From the cell containing the given text, extract its center point as [X, Y] coordinate. 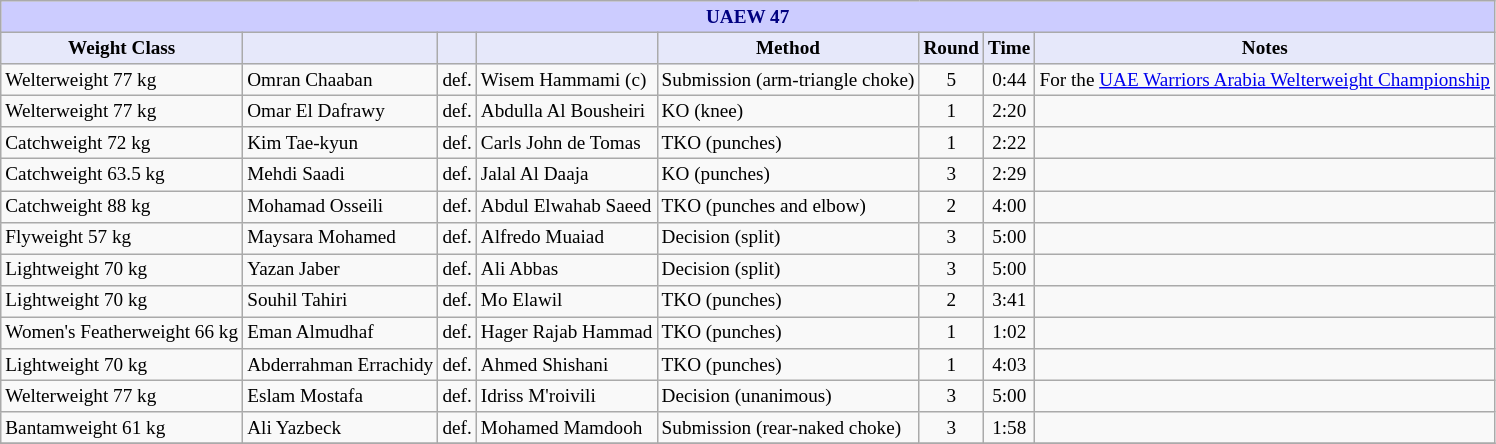
Time [1010, 48]
Catchweight 63.5 kg [122, 175]
Catchweight 72 kg [122, 143]
Abdulla Al Bousheiri [566, 111]
KO (punches) [788, 175]
Ali Yazbeck [340, 428]
Method [788, 48]
Submission (arm-triangle choke) [788, 80]
Mohamed Mamdooh [566, 428]
Flyweight 57 kg [122, 238]
Eman Almudhaf [340, 333]
Idriss M'roivili [566, 396]
Ali Abbas [566, 270]
Weight Class [122, 48]
Ahmed Shishani [566, 365]
Submission (rear-naked choke) [788, 428]
Maysara Mohamed [340, 238]
Eslam Mostafa [340, 396]
Catchweight 88 kg [122, 206]
Kim Tae-kyun [340, 143]
Wisem Hammami (c) [566, 80]
Omar El Dafrawy [340, 111]
Notes [1265, 48]
Alfredo Muaiad [566, 238]
1:58 [1010, 428]
5 [952, 80]
Jalal Al Daaja [566, 175]
Omran Chaaban [340, 80]
4:00 [1010, 206]
Women's Featherweight 66 kg [122, 333]
Decision (unanimous) [788, 396]
0:44 [1010, 80]
Bantamweight 61 kg [122, 428]
Mohamad Osseili [340, 206]
Carls John de Tomas [566, 143]
3:41 [1010, 301]
2:22 [1010, 143]
Abdul Elwahab Saeed [566, 206]
Yazan Jaber [340, 270]
For the UAE Warriors Arabia Welterweight Championship [1265, 80]
2:20 [1010, 111]
Abderrahman Errachidy [340, 365]
TKO (punches and elbow) [788, 206]
KO (knee) [788, 111]
UAEW 47 [748, 17]
4:03 [1010, 365]
Round [952, 48]
Souhil Tahiri [340, 301]
Mehdi Saadi [340, 175]
Mo Elawil [566, 301]
2:29 [1010, 175]
1:02 [1010, 333]
Hager Rajab Hammad [566, 333]
